Provide the (x, y) coordinate of the cell's center where the given text is located.  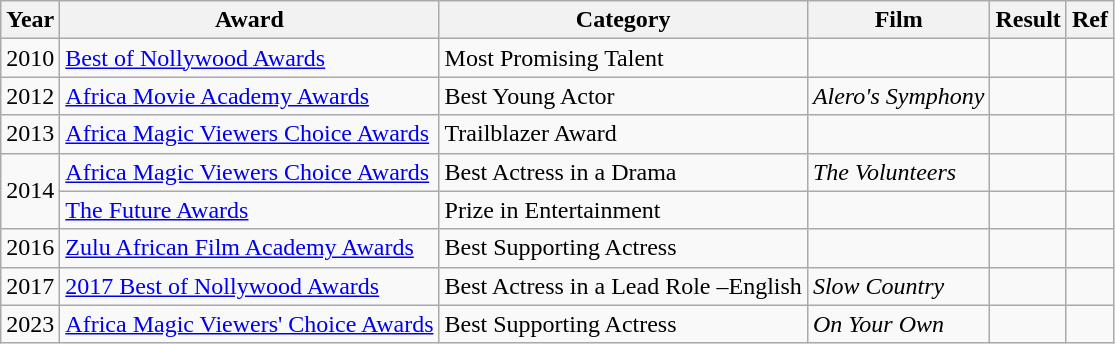
Most Promising Talent (623, 58)
Best Actress in a Lead Role –English (623, 286)
2017 (30, 286)
Year (30, 20)
2017 Best of Nollywood Awards (250, 286)
Prize in Entertainment (623, 210)
2014 (30, 191)
2023 (30, 324)
Award (250, 20)
Film (898, 20)
Trailblazer Award (623, 134)
Alero's Symphony (898, 96)
2016 (30, 248)
2010 (30, 58)
Africa Magic Viewers' Choice Awards (250, 324)
The Future Awards (250, 210)
Best of Nollywood Awards (250, 58)
Best Young Actor (623, 96)
Africa Movie Academy Awards (250, 96)
2013 (30, 134)
Best Actress in a Drama (623, 172)
Ref (1090, 20)
Category (623, 20)
Slow Country (898, 286)
On Your Own (898, 324)
Result (1028, 20)
Zulu African Film Academy Awards (250, 248)
The Volunteers (898, 172)
2012 (30, 96)
